Determine the [x, y] coordinate at the center of the cell enclosing the given text.  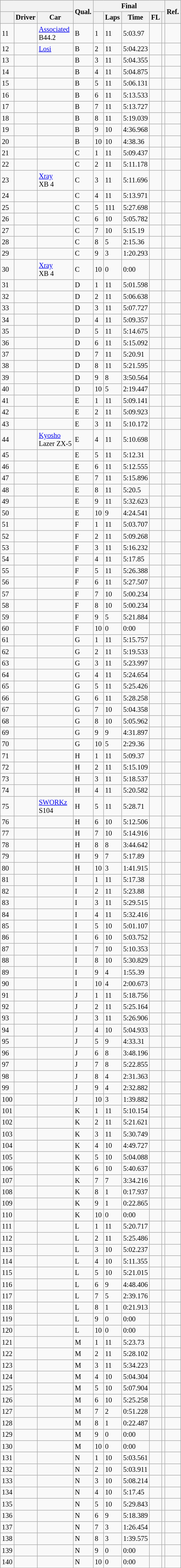
5:21.595 [135, 366]
5:21.015 [135, 1273]
Driver [25, 18]
17 [7, 107]
42 [7, 412]
103 [7, 1134]
81 [7, 880]
33 [7, 308]
114 [7, 1261]
2:19.447 [135, 389]
5:29.515 [135, 903]
35 [7, 331]
5:15.757 [135, 640]
91 [7, 995]
18 [7, 118]
47 [7, 478]
5:17.45 [135, 1492]
5:03.561 [135, 1458]
Laps [112, 18]
3:50.564 [135, 378]
5:02.237 [135, 1250]
5:28.102 [135, 1354]
SWORKz S104 [55, 806]
0:22.487 [135, 1423]
5:09.268 [135, 536]
5:29.843 [135, 1504]
5:32.623 [135, 502]
5:03.97 [135, 33]
88 [7, 961]
5:21.621 [135, 1122]
5:21.884 [135, 617]
41 [7, 401]
119 [7, 1319]
50 [7, 513]
5:20.717 [135, 1227]
128 [7, 1423]
127 [7, 1412]
78 [7, 845]
58 [7, 606]
24 [7, 196]
5:26.388 [135, 571]
Car [55, 18]
16 [7, 95]
0:22.865 [135, 1203]
5:40.637 [135, 1169]
5:14.916 [135, 833]
20 [7, 142]
30 [7, 269]
44 [7, 439]
132 [7, 1469]
5:28.71 [135, 806]
108 [7, 1192]
98 [7, 1076]
107 [7, 1180]
5:12.506 [135, 822]
5:05.782 [135, 219]
133 [7, 1481]
112 [7, 1238]
31 [7, 285]
5:12.31 [135, 455]
5:08.214 [135, 1481]
2:39.176 [135, 1296]
109 [7, 1203]
125 [7, 1388]
46 [7, 467]
5:27.507 [135, 582]
1:39.575 [135, 1539]
5:09.357 [135, 320]
115 [7, 1273]
5:22.855 [135, 1065]
136 [7, 1516]
126 [7, 1400]
5:03.707 [135, 525]
5:17.85 [135, 559]
52 [7, 536]
5:25.426 [135, 686]
137 [7, 1527]
53 [7, 548]
5:04.088 [135, 1157]
15 [7, 83]
Final [129, 6]
26 [7, 219]
0:21.913 [135, 1308]
130 [7, 1446]
129 [7, 1435]
5:04.304 [135, 1377]
84 [7, 915]
102 [7, 1122]
13 [7, 60]
5:14.675 [135, 331]
97 [7, 1065]
5:10.154 [135, 1111]
55 [7, 571]
1:41.915 [135, 868]
5:09.923 [135, 412]
5:25.164 [135, 1007]
5:27.698 [135, 208]
122 [7, 1354]
76 [7, 822]
5:15.896 [135, 478]
1:55.39 [135, 972]
5:13.971 [135, 196]
3:48.196 [135, 1053]
5:23.88 [135, 891]
32 [7, 296]
67 [7, 709]
101 [7, 1111]
65 [7, 686]
120 [7, 1331]
5:17.38 [135, 880]
5:03.752 [135, 938]
5:30.749 [135, 1134]
99 [7, 1088]
70 [7, 744]
1:20.293 [135, 254]
63 [7, 663]
FL [156, 18]
86 [7, 938]
5:07.727 [135, 308]
27 [7, 231]
4:24.541 [135, 513]
1:39.882 [135, 1099]
60 [7, 629]
43 [7, 424]
57 [7, 594]
131 [7, 1458]
2:32.882 [135, 1088]
95 [7, 1042]
5:25.258 [135, 1400]
66 [7, 698]
110 [7, 1215]
80 [7, 868]
5:09.437 [135, 153]
Losi [55, 49]
5:11.178 [135, 165]
34 [7, 320]
82 [7, 891]
2:15.36 [135, 242]
5:10.353 [135, 949]
5:28.258 [135, 698]
4:49.727 [135, 1146]
5:13.727 [135, 107]
5:24.654 [135, 675]
5:20.91 [135, 355]
2:00.673 [135, 984]
94 [7, 1030]
4:36.968 [135, 130]
5:04.933 [135, 1030]
4:48.406 [135, 1285]
62 [7, 652]
64 [7, 675]
Time [135, 18]
113 [7, 1250]
118 [7, 1308]
5:07.904 [135, 1388]
5:26.906 [135, 1018]
29 [7, 254]
105 [7, 1157]
106 [7, 1169]
96 [7, 1053]
61 [7, 640]
14 [7, 72]
75 [7, 806]
5:04.223 [135, 49]
5:11.696 [135, 180]
124 [7, 1377]
Qual. [83, 12]
KyoshoLazer ZX-5 [55, 439]
45 [7, 455]
104 [7, 1146]
68 [7, 721]
5:04.358 [135, 709]
5:10.172 [135, 424]
135 [7, 1504]
5:15.092 [135, 343]
121 [7, 1342]
25 [7, 208]
12 [7, 49]
5:05.962 [135, 721]
5:18.756 [135, 995]
134 [7, 1492]
Ref. [173, 12]
5:06.638 [135, 296]
140 [7, 1562]
71 [7, 756]
5:01.598 [135, 285]
79 [7, 856]
28 [7, 242]
93 [7, 1018]
5:06.131 [135, 83]
4:33.31 [135, 1042]
4:31.897 [135, 733]
5:18.537 [135, 779]
117 [7, 1296]
5:32.416 [135, 915]
87 [7, 949]
49 [7, 502]
5:19.039 [135, 118]
48 [7, 490]
38 [7, 366]
56 [7, 582]
23 [7, 180]
5:19.533 [135, 652]
5:34.223 [135, 1365]
5:15.19 [135, 231]
5:09.141 [135, 401]
40 [7, 389]
51 [7, 525]
73 [7, 779]
90 [7, 984]
Associated B44.2 [55, 33]
5:23.997 [135, 663]
5:18.389 [135, 1516]
21 [7, 153]
5:03.911 [135, 1469]
116 [7, 1285]
92 [7, 1007]
4:38.36 [135, 142]
5:20.582 [135, 791]
5:09.37 [135, 756]
5:17.89 [135, 856]
3:34.216 [135, 1180]
5:04.355 [135, 60]
2:31.363 [135, 1076]
72 [7, 768]
83 [7, 903]
19 [7, 130]
89 [7, 972]
5:04.875 [135, 72]
69 [7, 733]
2:29.36 [135, 744]
100 [7, 1099]
1:26.454 [135, 1527]
123 [7, 1365]
0:51.228 [135, 1412]
5:20.5 [135, 490]
37 [7, 355]
5:13.533 [135, 95]
5:16.232 [135, 548]
5:15.109 [135, 768]
5:11.355 [135, 1261]
54 [7, 559]
36 [7, 343]
5:12.555 [135, 467]
5:01.107 [135, 926]
74 [7, 791]
85 [7, 926]
59 [7, 617]
5:10.698 [135, 439]
139 [7, 1550]
5:23.73 [135, 1342]
0:17.937 [135, 1192]
5:30.829 [135, 961]
5:25.486 [135, 1238]
138 [7, 1539]
39 [7, 378]
22 [7, 165]
3:44.642 [135, 845]
77 [7, 833]
